Find where the given text appears and provide that cell's center as (x, y) coordinate. 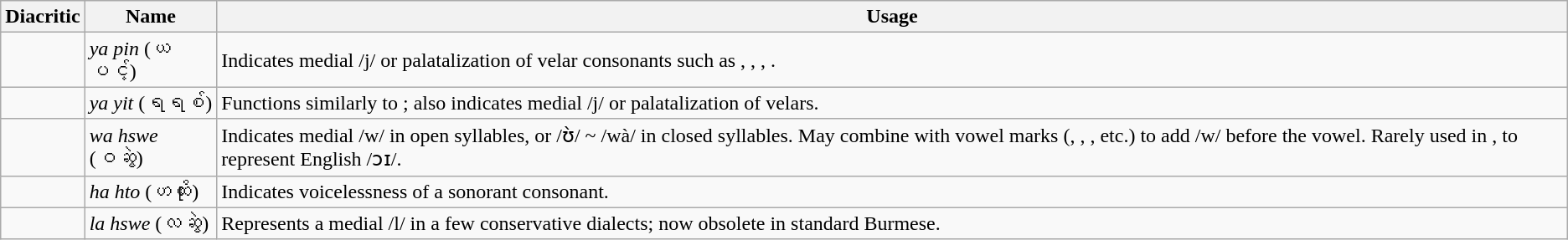
ha hto (ဟထိုး) (151, 191)
Indicates voicelessness of a sonorant consonant. (892, 191)
ya yit (ရရစ်) (151, 103)
la hswe (လဆွဲ) (151, 223)
wa hswe (ဝဆွဲ) (151, 147)
Name (151, 17)
Represents a medial /l/ in a few conservative dialects; now obsolete in standard Burmese. (892, 223)
Indicates medial /j/ or palatalization of velar consonants such as , , , . (892, 60)
ya pin (ယပင့်) (151, 60)
Usage (892, 17)
Diacritic (43, 17)
Functions similarly to ; also indicates medial /j/ or palatalization of velars. (892, 103)
